Return [x, y] of the center of cell containing provided text 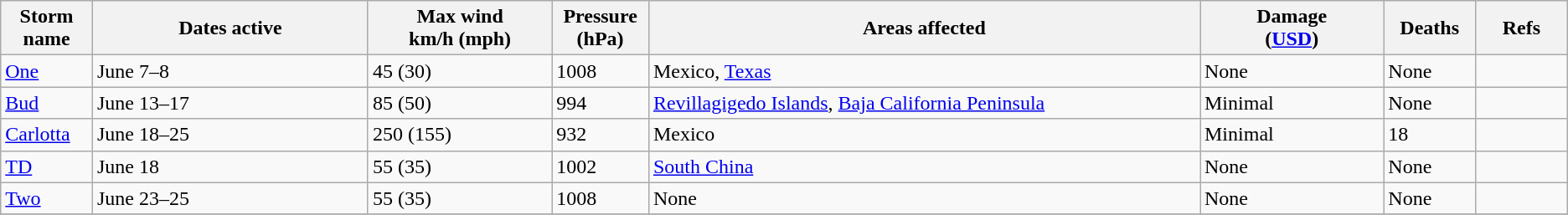
Pressure(hPa) [601, 28]
Mexico, Texas [924, 71]
Two [47, 198]
June 18 [230, 166]
Bud [47, 103]
45 (30) [459, 71]
June 18–25 [230, 135]
TD [47, 166]
994 [601, 103]
Revillagigedo Islands, Baja California Peninsula [924, 103]
June 13–17 [230, 103]
Areas affected [924, 28]
Max windkm/h (mph) [459, 28]
85 (50) [459, 103]
932 [601, 135]
South China [924, 166]
Mexico [924, 135]
Deaths [1430, 28]
18 [1430, 135]
Damage(USD) [1292, 28]
Carlotta [47, 135]
Refs [1521, 28]
Dates active [230, 28]
One [47, 71]
250 (155) [459, 135]
1002 [601, 166]
June 23–25 [230, 198]
Storm name [47, 28]
June 7–8 [230, 71]
